For the text-containing cell, return its midpoint in [x, y] coordinate format. 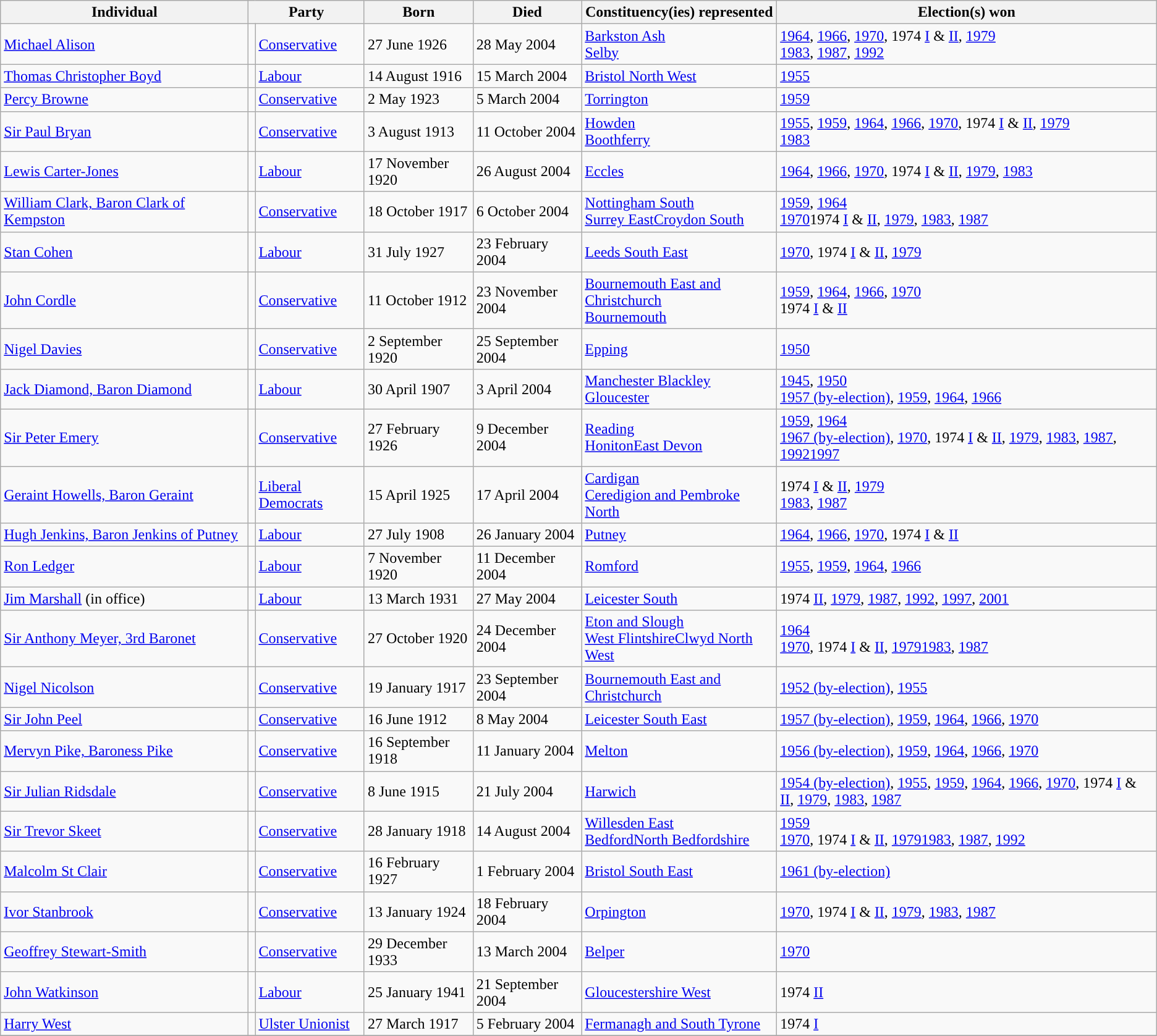
27 June 1926 [418, 44]
Election(s) won [967, 12]
Bristol North West [679, 76]
27 May 2004 [527, 599]
Willesden EastBedfordNorth Bedfordshire [679, 832]
Constituency(ies) represented [679, 12]
Jack Diamond, Baron Diamond [125, 389]
Geraint Howells, Baron Geraint [125, 494]
Eccles [679, 172]
Jim Marshall (in office) [125, 599]
9 December 2004 [527, 437]
Epping [679, 348]
19641970, 1974 I & II, 19791983, 1987 [967, 639]
Putney [679, 535]
Sir Anthony Meyer, 3rd Baronet [125, 639]
Bournemouth East and ChristchurchBournemouth [679, 300]
15 April 1925 [418, 494]
5 March 2004 [527, 99]
Leicester South [679, 599]
1952 (by-election), 1955 [967, 687]
1974 I [967, 1024]
19591970, 1974 I & II, 19791983, 1987, 1992 [967, 832]
21 September 2004 [527, 992]
Died [527, 12]
Eton and SloughWest FlintshireClwyd North West [679, 639]
Bournemouth East and Christchurch [679, 687]
Sir John Peel [125, 719]
1974 II [967, 992]
27 July 1908 [418, 535]
Ivor Stanbrook [125, 912]
John Watkinson [125, 992]
1964, 1966, 1970, 1974 I & II, 19791983, 1987, 1992 [967, 44]
Born [418, 12]
Individual [125, 12]
27 February 1926 [418, 437]
16 September 1918 [418, 751]
23 February 2004 [527, 252]
1 February 2004 [527, 871]
7 November 1920 [418, 567]
CardiganCeredigion and Pembroke North [679, 494]
28 January 1918 [418, 832]
1970, 1974 I & II, 1979 [967, 252]
1970 [967, 951]
13 March 2004 [527, 951]
Nottingham SouthSurrey EastCroydon South [679, 211]
1970, 1974 I & II, 1979, 1983, 1987 [967, 912]
Thomas Christopher Boyd [125, 76]
HowdenBoothferry [679, 131]
14 August 2004 [527, 832]
Lewis Carter-Jones [125, 172]
Liberal Democrats [310, 494]
23 September 2004 [527, 687]
25 January 1941 [418, 992]
Nigel Davies [125, 348]
1956 (by-election), 1959, 1964, 1966, 1970 [967, 751]
Mervyn Pike, Baroness Pike [125, 751]
18 February 2004 [527, 912]
Malcolm St Clair [125, 871]
Gloucestershire West [679, 992]
30 April 1907 [418, 389]
Fermanagh and South Tyrone [679, 1024]
1955, 1959, 1964, 1966 [967, 567]
27 March 1917 [418, 1024]
8 May 2004 [527, 719]
21 July 2004 [527, 791]
27 October 1920 [418, 639]
14 August 1916 [418, 76]
2 September 1920 [418, 348]
1957 (by-election), 1959, 1964, 1966, 1970 [967, 719]
Hugh Jenkins, Baron Jenkins of Putney [125, 535]
1974 II, 1979, 1987, 1992, 1997, 2001 [967, 599]
Sir Julian Ridsdale [125, 791]
Percy Browne [125, 99]
Sir Peter Emery [125, 437]
Melton [679, 751]
1964, 1966, 1970, 1974 I & II, 1979, 1983 [967, 172]
Ron Ledger [125, 567]
Harry West [125, 1024]
11 December 2004 [527, 567]
8 June 1915 [418, 791]
16 February 1927 [418, 871]
1974 I & II, 19791983, 1987 [967, 494]
13 January 1924 [418, 912]
16 June 1912 [418, 719]
11 October 2004 [527, 131]
1955 [967, 76]
1954 (by-election), 1955, 1959, 1964, 1966, 1970, 1974 I & II, 1979, 1983, 1987 [967, 791]
1959, 1964, 1966, 19701974 I & II [967, 300]
1961 (by-election) [967, 871]
Sir Trevor Skeet [125, 832]
31 July 1927 [418, 252]
Belper [679, 951]
Orpington [679, 912]
28 May 2004 [527, 44]
15 March 2004 [527, 76]
Leicester South East [679, 719]
Manchester BlackleyGloucester [679, 389]
23 November 2004 [527, 300]
Bristol South East [679, 871]
13 March 1931 [418, 599]
1955, 1959, 1964, 1966, 1970, 1974 I & II, 19791983 [967, 131]
John Cordle [125, 300]
Sir Paul Bryan [125, 131]
3 August 1913 [418, 131]
Michael Alison [125, 44]
Nigel Nicolson [125, 687]
1945, 19501957 (by-election), 1959, 1964, 1966 [967, 389]
Romford [679, 567]
1959 [967, 99]
Stan Cohen [125, 252]
3 April 2004 [527, 389]
Geoffrey Stewart-Smith [125, 951]
Ulster Unionist [310, 1024]
1964, 1966, 1970, 1974 I & II [967, 535]
6 October 2004 [527, 211]
25 September 2004 [527, 348]
Harwich [679, 791]
Torrington [679, 99]
17 November 1920 [418, 172]
24 December 2004 [527, 639]
18 October 1917 [418, 211]
Barkston AshSelby [679, 44]
1950 [967, 348]
1959, 196419701974 I & II, 1979, 1983, 1987 [967, 211]
26 August 2004 [527, 172]
19 January 1917 [418, 687]
11 October 1912 [418, 300]
5 February 2004 [527, 1024]
2 May 1923 [418, 99]
11 January 2004 [527, 751]
Leeds South East [679, 252]
29 December 1933 [418, 951]
William Clark, Baron Clark of Kempston [125, 211]
26 January 2004 [527, 535]
Party [307, 12]
1959, 19641967 (by-election), 1970, 1974 I & II, 1979, 1983, 1987, 19921997 [967, 437]
ReadingHonitonEast Devon [679, 437]
17 April 2004 [527, 494]
